Output the [x, y] coordinate of the center of the cell containing the given text.  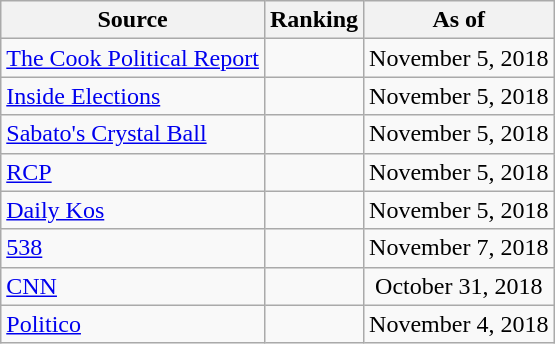
The Cook Political Report [133, 58]
Source [133, 20]
Sabato's Crystal Ball [133, 134]
Inside Elections [133, 96]
Ranking [314, 20]
November 7, 2018 [459, 248]
Daily Kos [133, 210]
RCP [133, 172]
CNN [133, 286]
Politico [133, 324]
As of [459, 20]
538 [133, 248]
October 31, 2018 [459, 286]
November 4, 2018 [459, 324]
